Return the [x, y] coordinate for the center point of the cell that contains the specified text.  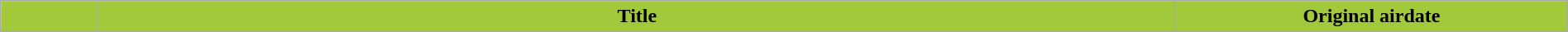
Original airdate [1372, 16]
Title [637, 16]
